Output the (X, Y) coordinate of the center of the cell containing the given text.  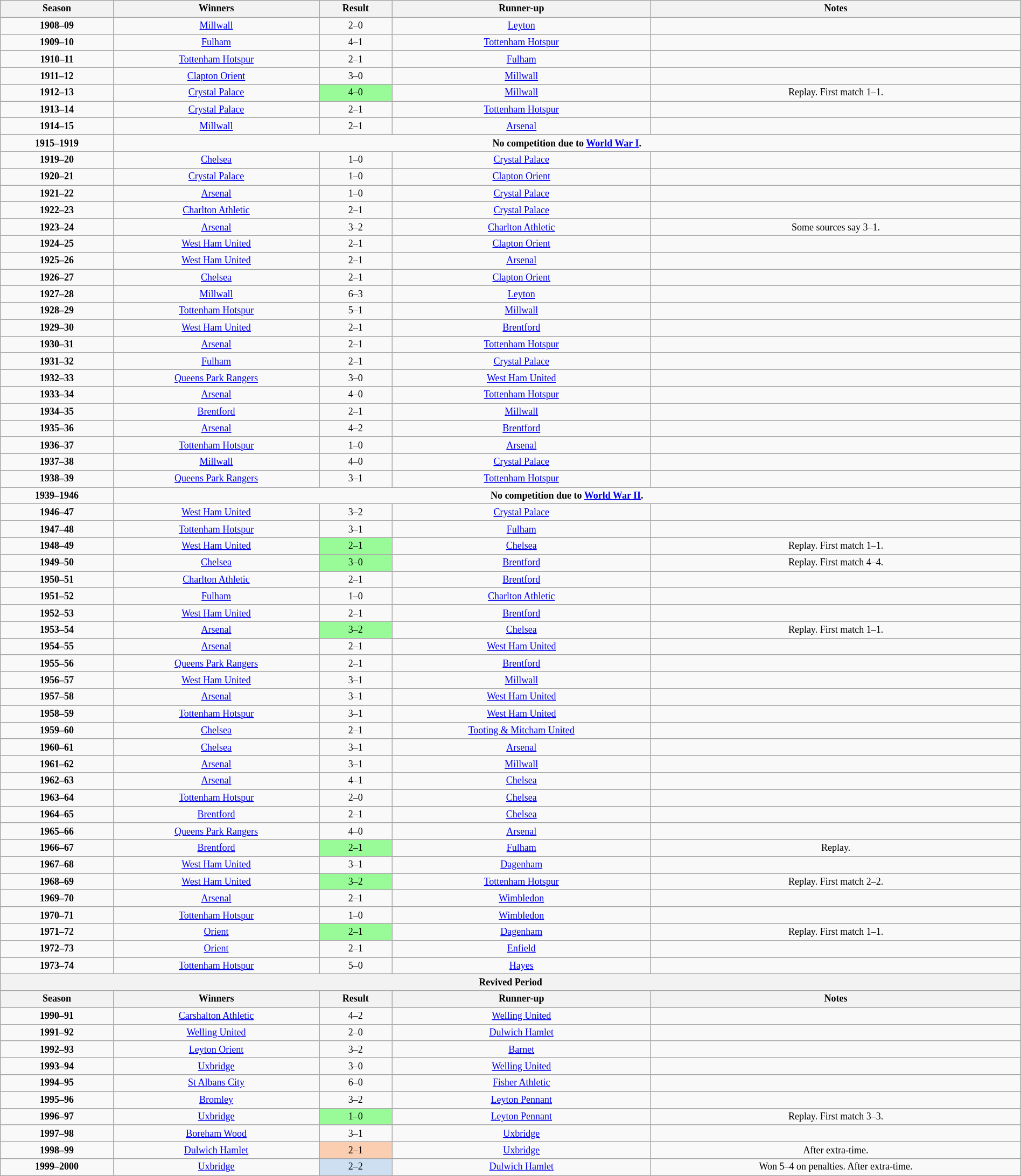
1993–94 (57, 1066)
Tooting & Mitcham United (521, 730)
1961–62 (57, 764)
1990–91 (57, 1016)
1970–71 (57, 915)
1914–15 (57, 126)
1973–74 (57, 966)
5–0 (355, 966)
1922–23 (57, 210)
1938–39 (57, 479)
1996–97 (57, 1117)
1937–38 (57, 462)
1999–2000 (57, 1167)
1946–47 (57, 513)
1926–27 (57, 278)
1949–50 (57, 562)
6–0 (355, 1083)
1920–21 (57, 177)
1928–29 (57, 311)
1966–67 (57, 848)
1994–95 (57, 1083)
1951–52 (57, 597)
1947–48 (57, 529)
1929–30 (57, 327)
1930–31 (57, 345)
1963–64 (57, 798)
6–3 (355, 294)
Bromley (216, 1100)
Some sources say 3–1. (836, 227)
1908–09 (57, 26)
Replay. First match 4–4. (836, 562)
1955–56 (57, 663)
1933–34 (57, 395)
1967–68 (57, 865)
1992–93 (57, 1049)
1953–54 (57, 630)
Boreham Wood (216, 1133)
1927–28 (57, 294)
1971–72 (57, 932)
Replay. First match 2–2. (836, 882)
1998–99 (57, 1150)
1936–37 (57, 445)
5–1 (355, 311)
No competition due to World War II. (567, 495)
1915–1919 (57, 143)
1997–98 (57, 1133)
1931–32 (57, 361)
1969–70 (57, 898)
1948–49 (57, 546)
Revived Period (510, 982)
1911–12 (57, 75)
1950–51 (57, 579)
1991–92 (57, 1033)
2–2 (355, 1167)
Enfield (521, 949)
1909–10 (57, 42)
Replay. First match 3–3. (836, 1117)
1962–63 (57, 781)
1964–65 (57, 814)
1934–35 (57, 411)
Fisher Athletic (521, 1083)
1910–11 (57, 59)
1925–26 (57, 261)
1952–53 (57, 613)
1921–22 (57, 194)
1923–24 (57, 227)
1960–61 (57, 747)
1965–66 (57, 831)
1912–13 (57, 93)
1995–96 (57, 1100)
1924–25 (57, 243)
1913–14 (57, 110)
Leyton Orient (216, 1049)
1956–57 (57, 681)
Replay. (836, 848)
Barnet (521, 1049)
1919–20 (57, 159)
1957–58 (57, 697)
1959–60 (57, 730)
1939–1946 (57, 495)
Carshalton Athletic (216, 1016)
After extra-time. (836, 1150)
No competition due to World War I. (567, 143)
1935–36 (57, 429)
Hayes (521, 966)
Won 5–4 on penalties. After extra-time. (836, 1167)
1932–33 (57, 378)
1954–55 (57, 646)
1972–73 (57, 949)
1958–59 (57, 714)
St Albans City (216, 1083)
1968–69 (57, 882)
